Return [X, Y] of the center of cell containing provided text 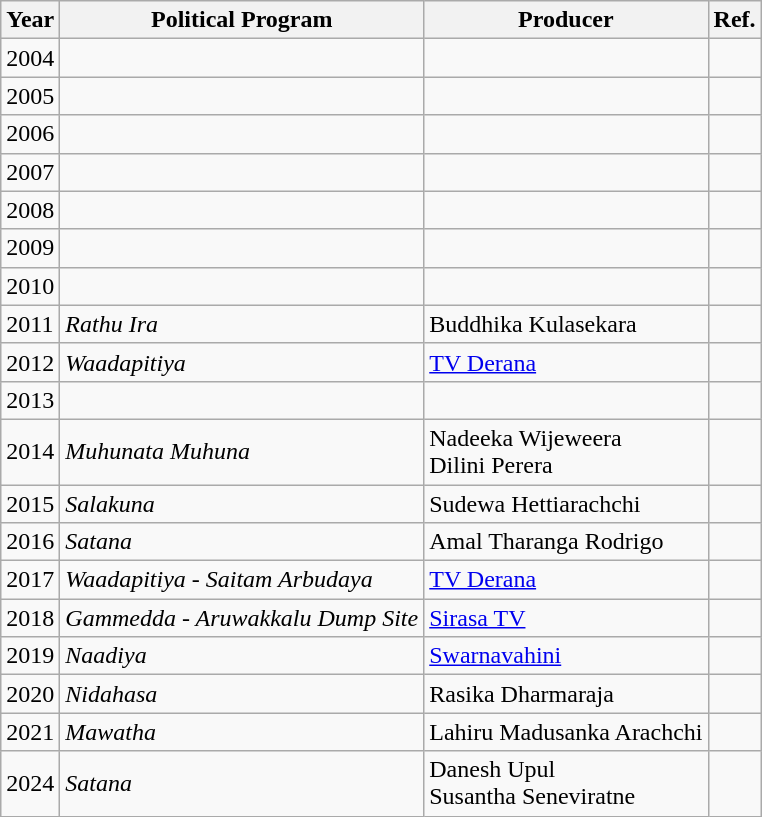
2006 [30, 134]
Waadapitiya [242, 362]
Nidahasa [242, 694]
Lahiru Madusanka Arachchi [566, 732]
2004 [30, 58]
2014 [30, 452]
Mawatha [242, 732]
Naadiya [242, 656]
2020 [30, 694]
2007 [30, 172]
2017 [30, 580]
2009 [30, 248]
Swarnavahini [566, 656]
Year [30, 20]
2021 [30, 732]
Salakuna [242, 503]
Gammedda - Aruwakkalu Dump Site [242, 618]
2005 [30, 96]
Political Program [242, 20]
Ref. [734, 20]
2011 [30, 324]
2018 [30, 618]
Waadapitiya - Saitam Arbudaya [242, 580]
Sirasa TV [566, 618]
Nadeeka Wijeweera Dilini Perera [566, 452]
2008 [30, 210]
2016 [30, 542]
Rathu Ira [242, 324]
Buddhika Kulasekara [566, 324]
2013 [30, 400]
2024 [30, 784]
2010 [30, 286]
Amal Tharanga Rodrigo [566, 542]
Sudewa Hettiarachchi [566, 503]
2015 [30, 503]
2019 [30, 656]
2012 [30, 362]
Muhunata Muhuna [242, 452]
Producer [566, 20]
Danesh UpulSusantha Seneviratne [566, 784]
Rasika Dharmaraja [566, 694]
